Return the (X, Y) coordinate for the center point of the cell that contains the specified text.  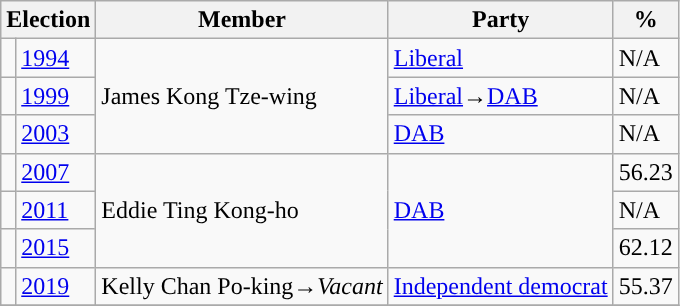
2019 (56, 286)
Election (48, 20)
Liberal→DAB (500, 96)
Kelly Chan Po-king→Vacant (242, 286)
62.12 (646, 248)
1999 (56, 96)
2007 (56, 172)
James Kong Tze-wing (242, 96)
56.23 (646, 172)
Eddie Ting Kong-ho (242, 210)
2003 (56, 134)
55.37 (646, 286)
Member (242, 20)
Party (500, 20)
% (646, 20)
2011 (56, 210)
1994 (56, 58)
Independent democrat (500, 286)
Liberal (500, 58)
2015 (56, 248)
